Identify which cell holds the provided text, then report its (X, Y) central coordinate. 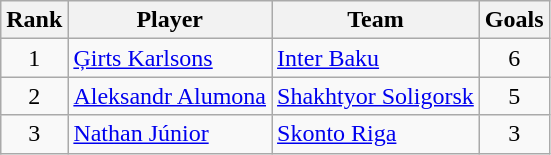
2 (34, 96)
Shakhtyor Soligorsk (376, 96)
1 (34, 58)
Goals (514, 20)
Rank (34, 20)
Nathan Júnior (170, 134)
Inter Baku (376, 58)
Ģirts Karlsons (170, 58)
5 (514, 96)
Player (170, 20)
Skonto Riga (376, 134)
Aleksandr Alumona (170, 96)
Team (376, 20)
6 (514, 58)
